Return (x, y) of the center of cell containing provided text 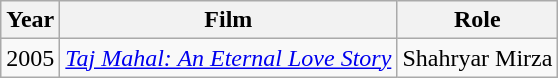
Taj Mahal: An Eternal Love Story (228, 58)
Year (30, 20)
Film (228, 20)
Role (478, 20)
Shahryar Mirza (478, 58)
2005 (30, 58)
